From the cell containing the given text, extract its center point as [x, y] coordinate. 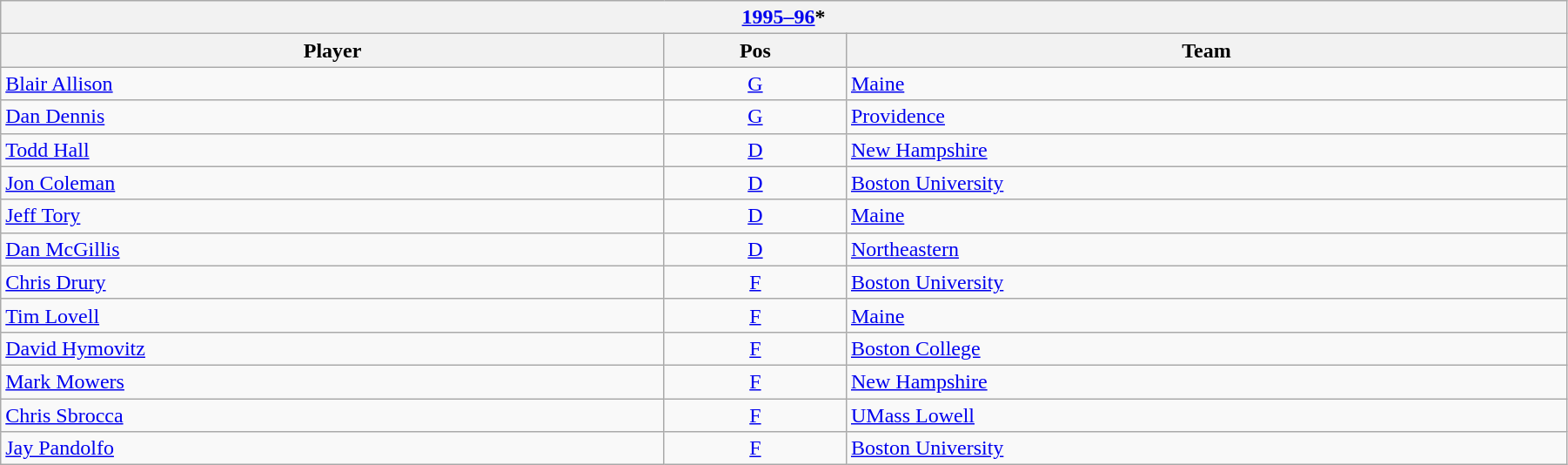
Jeff Tory [332, 216]
Providence [1206, 117]
1995–96* [784, 17]
Dan McGillis [332, 249]
Player [332, 51]
UMass Lowell [1206, 415]
David Hymovitz [332, 348]
Jay Pandolfo [332, 448]
Mark Mowers [332, 381]
Pos [755, 51]
Team [1206, 51]
Dan Dennis [332, 117]
Chris Sbrocca [332, 415]
Jon Coleman [332, 183]
Chris Drury [332, 282]
Northeastern [1206, 249]
Blair Allison [332, 84]
Todd Hall [332, 150]
Boston College [1206, 348]
Tim Lovell [332, 315]
